Find where the given text appears and provide that cell's center as [x, y] coordinate. 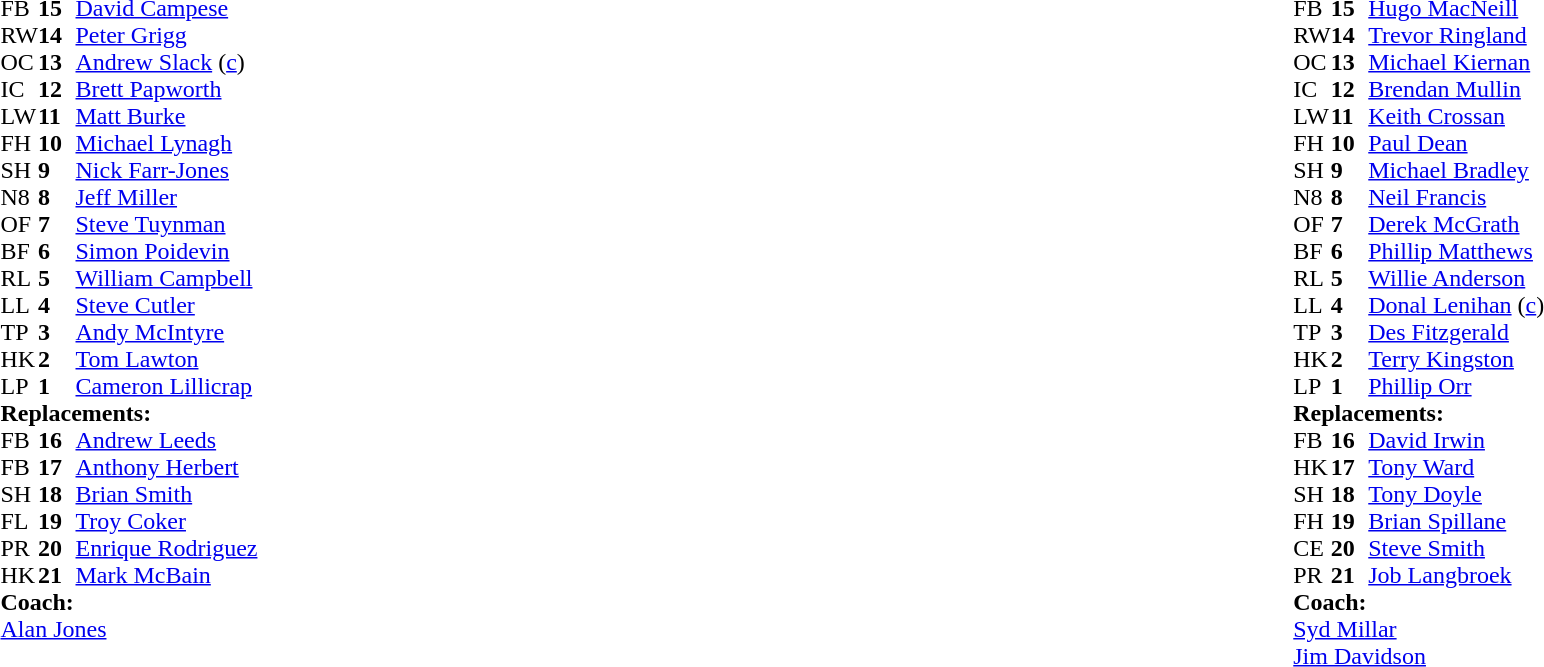
Derek McGrath [1456, 224]
Brett Papworth [167, 90]
Cameron Lillicrap [167, 386]
Jeff Miller [167, 198]
Des Fitzgerald [1456, 332]
Andrew Leeds [167, 440]
Brian Smith [167, 494]
Neil Francis [1456, 198]
Mark McBain [167, 576]
Tom Lawton [167, 360]
Steve Tuynman [167, 224]
William Campbell [167, 278]
Alan Jones [128, 630]
Enrique Rodriguez [167, 548]
CE [1312, 548]
Donal Lenihan (c) [1456, 306]
Steve Smith [1456, 548]
Brendan Mullin [1456, 90]
Steve Cutler [167, 306]
Michael Kiernan [1456, 62]
Willie Anderson [1456, 278]
Andy McIntyre [167, 332]
Tony Ward [1456, 468]
Paul Dean [1456, 144]
FL [19, 522]
Job Langbroek [1456, 576]
Michael Bradley [1456, 170]
Matt Burke [167, 116]
Michael Lynagh [167, 144]
Simon Poidevin [167, 252]
Tony Doyle [1456, 494]
Anthony Herbert [167, 468]
Phillip Matthews [1456, 252]
Nick Farr-Jones [167, 170]
David Irwin [1456, 440]
Trevor Ringland [1456, 36]
Andrew Slack (c) [167, 62]
Phillip Orr [1456, 386]
Keith Crossan [1456, 116]
Terry Kingston [1456, 360]
Troy Coker [167, 522]
Peter Grigg [167, 36]
Brian Spillane [1456, 522]
